Scan for the cell matching the given text and deliver its [X, Y] coordinate at center. 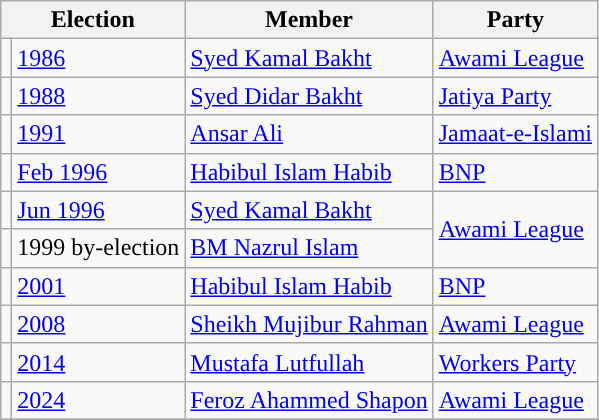
Election [93, 20]
2001 [98, 286]
Jamaat-e-Islami [515, 134]
Jatiya Party [515, 96]
Ansar Ali [309, 134]
Feroz Ahammed Shapon [309, 400]
1988 [98, 96]
2014 [98, 362]
1986 [98, 58]
Jun 1996 [98, 210]
Sheikh Mujibur Rahman [309, 324]
2024 [98, 400]
2008 [98, 324]
1991 [98, 134]
Party [515, 20]
Member [309, 20]
Mustafa Lutfullah [309, 362]
Workers Party [515, 362]
Syed Didar Bakht [309, 96]
Feb 1996 [98, 172]
BM Nazrul Islam [309, 248]
1999 by-election [98, 248]
